Determine the [x, y] coordinate at the center of the cell enclosing the given text.  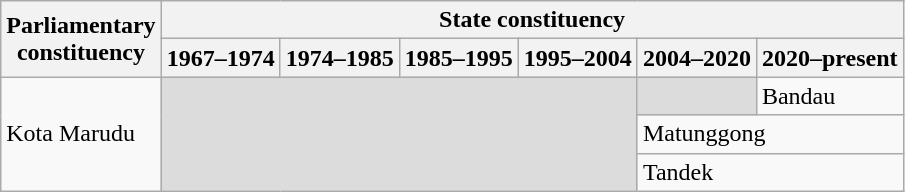
2020–present [830, 58]
State constituency [532, 20]
Matunggong [770, 134]
1985–1995 [458, 58]
Bandau [830, 96]
Kota Marudu [81, 134]
1974–1985 [340, 58]
1995–2004 [578, 58]
Parliamentaryconstituency [81, 39]
Tandek [770, 172]
2004–2020 [696, 58]
1967–1974 [220, 58]
